Extract the [X, Y] coordinate from the center of the cell holding the provided text.  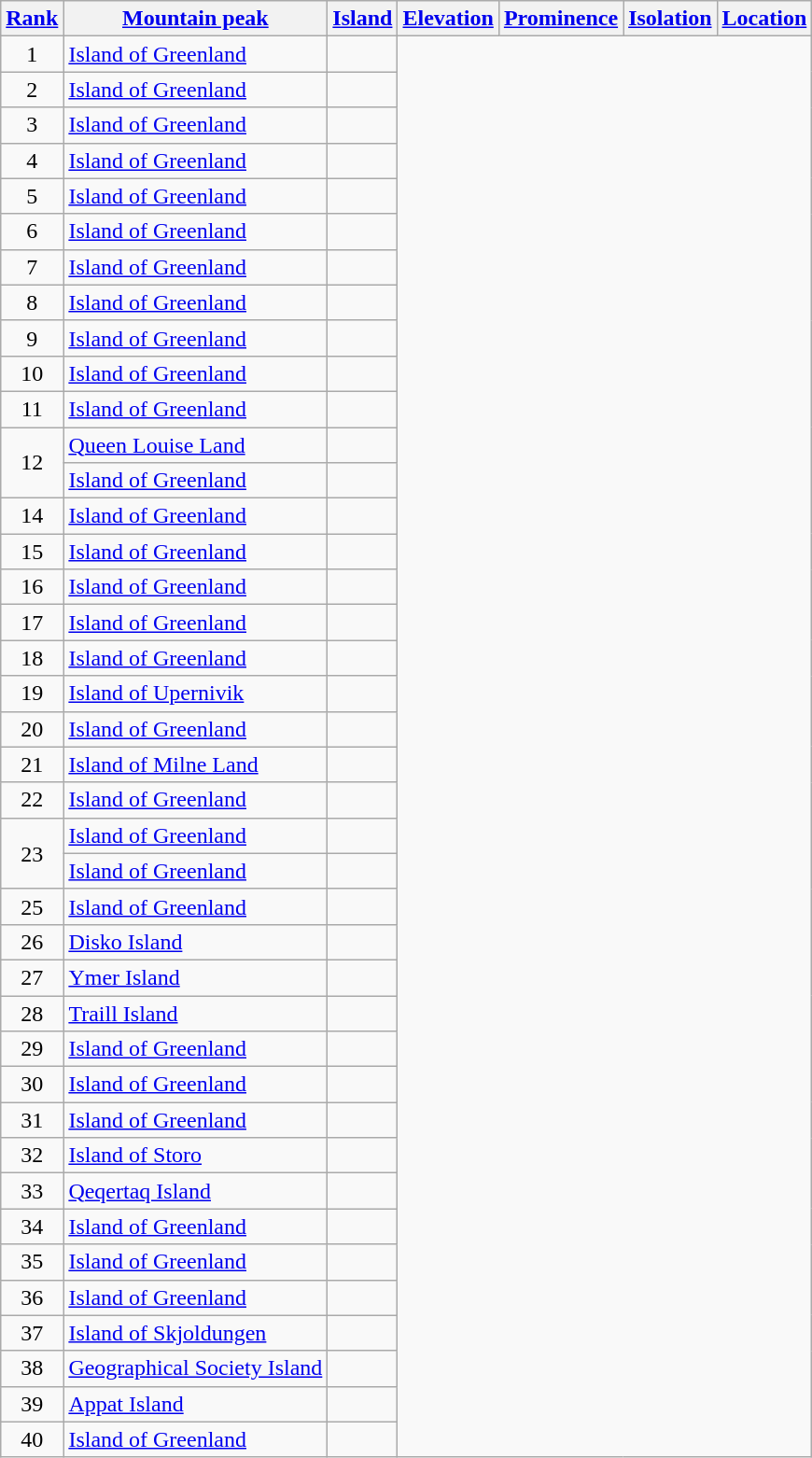
23 [32, 853]
31 [32, 1120]
19 [32, 694]
Elevation [448, 19]
1 [32, 54]
Isolation [670, 19]
21 [32, 764]
28 [32, 1013]
20 [32, 729]
36 [32, 1297]
27 [32, 977]
34 [32, 1227]
18 [32, 658]
Appat Island [196, 1404]
Mountain peak [196, 19]
Island of Storo [196, 1156]
5 [32, 196]
Disko Island [196, 942]
3 [32, 125]
22 [32, 800]
Rank [32, 19]
12 [32, 463]
Location [764, 19]
Island of Upernivik [196, 694]
Traill Island [196, 1013]
6 [32, 231]
39 [32, 1404]
Island [362, 19]
11 [32, 409]
Island of Milne Land [196, 764]
2 [32, 90]
29 [32, 1049]
9 [32, 338]
17 [32, 623]
8 [32, 302]
Queen Louise Land [196, 445]
Geographical Society Island [196, 1368]
25 [32, 906]
15 [32, 552]
32 [32, 1156]
7 [32, 267]
35 [32, 1262]
26 [32, 942]
10 [32, 373]
38 [32, 1368]
37 [32, 1333]
40 [32, 1439]
16 [32, 587]
14 [32, 516]
Ymer Island [196, 977]
Prominence [560, 19]
30 [32, 1085]
Qeqertaq Island [196, 1191]
Island of Skjoldungen [196, 1333]
33 [32, 1191]
4 [32, 161]
